Find where the given text appears and provide that cell's center as (X, Y) coordinate. 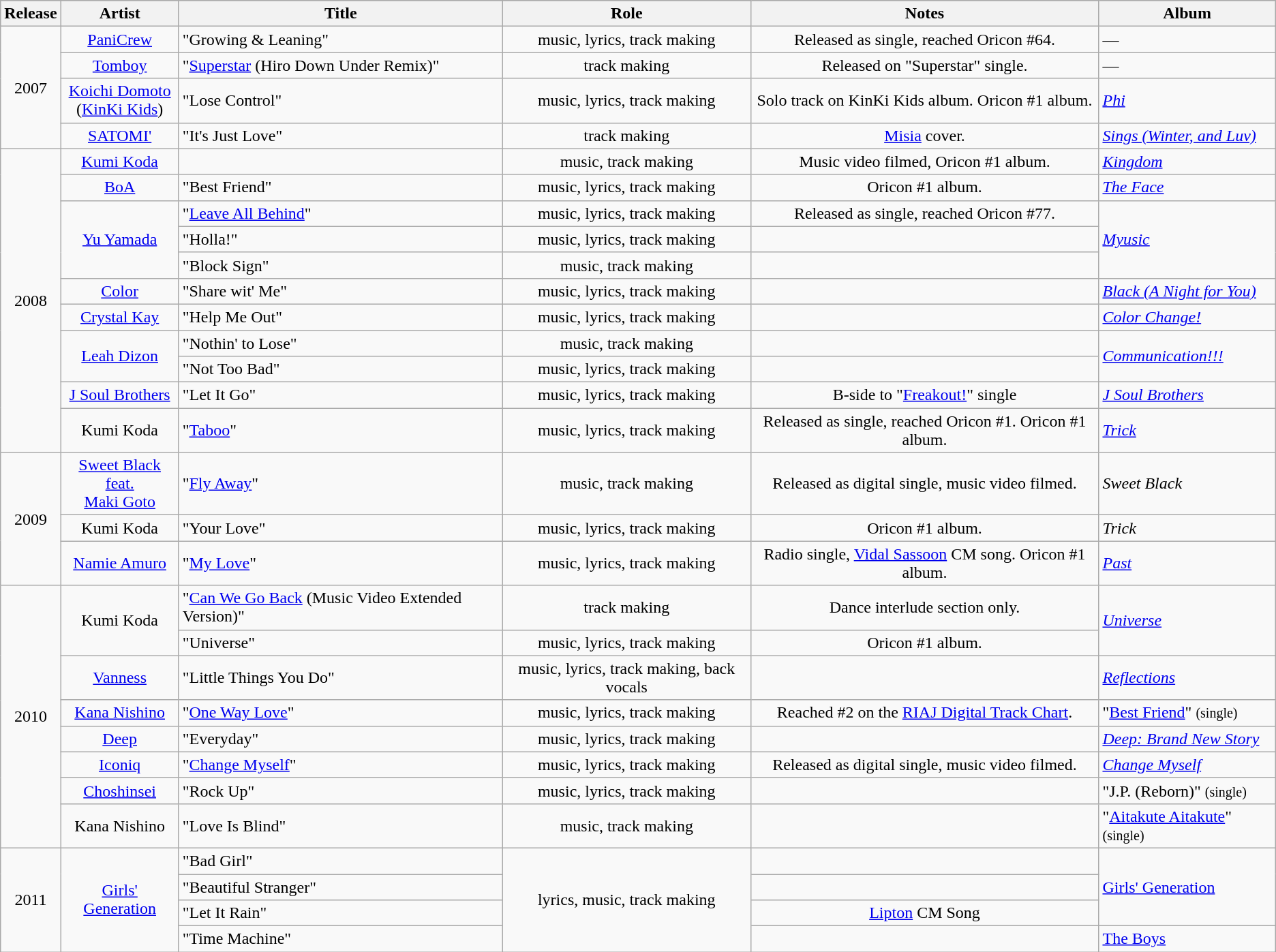
Released as single, reached Oricon #77. (924, 213)
Notes (924, 14)
2007 (31, 87)
"J.P. (Reborn)" (single) (1187, 790)
"Fly Away" (341, 484)
Vanness (120, 677)
Reached #2 on the RIAJ Digital Track Chart. (924, 713)
SATOMI' (120, 136)
Deep (120, 739)
"Superstar (Hiro Down Under Remix)" (341, 65)
Tomboy (120, 65)
"Best Friend" (single) (1187, 713)
"Your Love" (341, 528)
2008 (31, 301)
Lipton CM Song (924, 913)
PaniCrew (120, 40)
2010 (31, 717)
"Best Friend" (341, 187)
"Beautiful Stranger" (341, 887)
Music video filmed, Oricon #1 album. (924, 162)
Universe (1187, 620)
Title (341, 14)
BoA (120, 187)
"One Way Love" (341, 713)
The Boys (1187, 939)
Deep: Brand New Story (1187, 739)
Iconiq (120, 765)
Solo track on KinKi Kids album. Oricon #1 album. (924, 101)
Phi (1187, 101)
"Change Myself" (341, 765)
Released as single, reached Oricon #1. Oricon #1 album. (924, 431)
Color Change! (1187, 317)
Color (120, 291)
"Bad Girl" (341, 861)
Sweet Black (1187, 484)
Yu Yamada (120, 239)
Koichi Domoto(KinKi Kids) (120, 101)
Reflections (1187, 677)
Crystal Kay (120, 317)
Choshinsei (120, 790)
Namie Amuro (120, 563)
"Universe" (341, 643)
"Leave All Behind" (341, 213)
Misia cover. (924, 136)
"Aitakute Aitakute" (single) (1187, 826)
Sings (Winter, and Luv) (1187, 136)
Role (626, 14)
Past (1187, 563)
"Help Me Out" (341, 317)
"Taboo" (341, 431)
Sweet Black feat.Maki Goto (120, 484)
"Let It Rain" (341, 913)
2011 (31, 900)
"Time Machine" (341, 939)
"Little Things You Do" (341, 677)
"Everyday" (341, 739)
"My Love" (341, 563)
Dance interlude section only. (924, 608)
"It's Just Love" (341, 136)
B-side to "Freakout!" single (924, 395)
"Share wit' Me" (341, 291)
"Rock Up" (341, 790)
"Block Sign" (341, 265)
Black (A Night for You) (1187, 291)
Myusic (1187, 239)
Released on "Superstar" single. (924, 65)
music, lyrics, track making, back vocals (626, 677)
"Nothin' to Lose" (341, 343)
Release (31, 14)
Radio single, Vidal Sassoon CM song. Oricon #1 album. (924, 563)
Album (1187, 14)
Kingdom (1187, 162)
2009 (31, 519)
"Not Too Bad" (341, 369)
"Love Is Blind" (341, 826)
lyrics, music, track making (626, 900)
Leah Dizon (120, 356)
Released as single, reached Oricon #64. (924, 40)
Communication!!! (1187, 356)
The Face (1187, 187)
Change Myself (1187, 765)
"Can We Go Back (Music Video Extended Version)" (341, 608)
"Let It Go" (341, 395)
"Lose Control" (341, 101)
Artist (120, 14)
"Holla!" (341, 239)
"Growing & Leaning" (341, 40)
